Identify which cell holds the provided text, then report its (x, y) central coordinate. 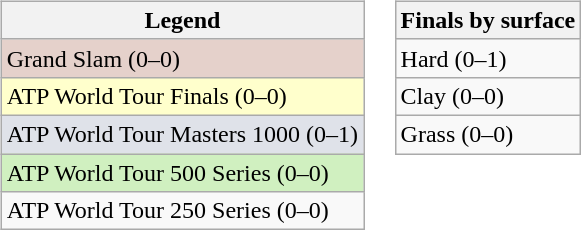
ATP World Tour 500 Series (0–0) (182, 173)
Grass (0–0) (488, 134)
Clay (0–0) (488, 96)
Hard (0–1) (488, 58)
Finals by surface (488, 20)
ATP World Tour 250 Series (0–0) (182, 211)
ATP World Tour Finals (0–0) (182, 96)
ATP World Tour Masters 1000 (0–1) (182, 134)
Legend (182, 20)
Grand Slam (0–0) (182, 58)
